Scan for the cell matching the given text and deliver its [X, Y] coordinate at center. 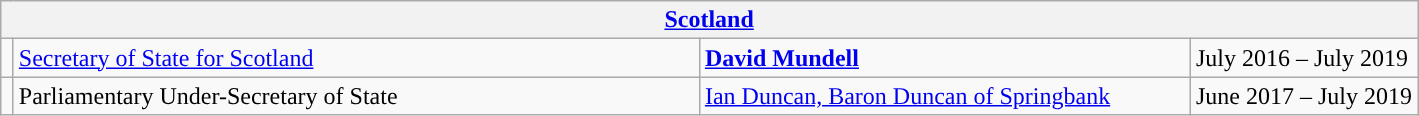
Scotland [710, 20]
David Mundell [944, 58]
Parliamentary Under-Secretary of State [356, 96]
Secretary of State for Scotland [356, 58]
June 2017 – July 2019 [1304, 96]
Ian Duncan, Baron Duncan of Springbank [944, 96]
July 2016 – July 2019 [1304, 58]
